Capture the cell that displays the provided text and extract its (x, y) central coordinate. 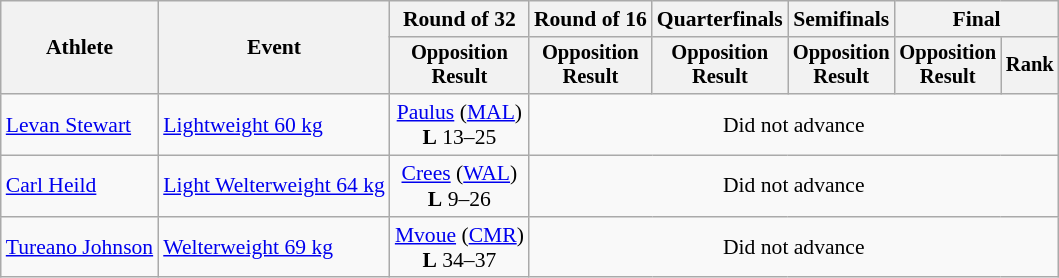
Crees (WAL)L 9–26 (460, 186)
Paulus (MAL)L 13–25 (460, 124)
Event (274, 48)
Levan Stewart (80, 124)
Light Welterweight 64 kg (274, 186)
Round of 16 (590, 19)
Mvoue (CMR)L 34–37 (460, 248)
Athlete (80, 48)
Lightweight 60 kg (274, 124)
Final (976, 19)
Welterweight 69 kg (274, 248)
Tureano Johnson (80, 248)
Quarterfinals (720, 19)
Round of 32 (460, 19)
Carl Heild (80, 186)
Rank (1030, 66)
Semifinals (842, 19)
